Search for the cell housing the specified text and yield its [x, y] center coordinate. 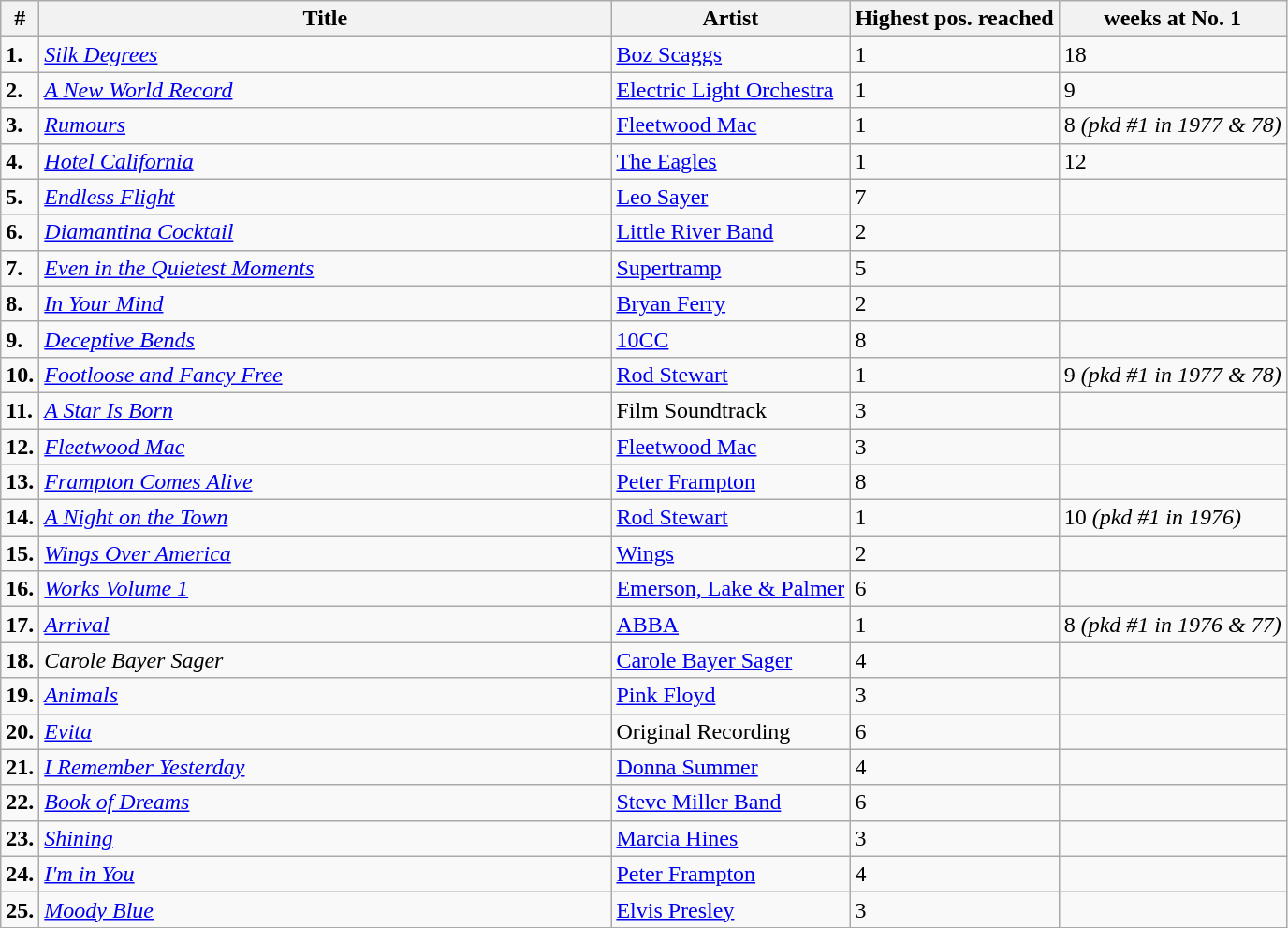
5. [21, 197]
9 (pkd #1 in 1977 & 78) [1172, 375]
5 [955, 268]
Moody Blue [326, 909]
Book of Dreams [326, 803]
Film Soundtrack [730, 410]
Bryan Ferry [730, 303]
14. [21, 518]
10. [21, 375]
8 (pkd #1 in 1977 & 78) [1172, 125]
11. [21, 410]
Endless Flight [326, 197]
10CC [730, 339]
In Your Mind [326, 303]
A Night on the Town [326, 518]
22. [21, 803]
Footloose and Fancy Free [326, 375]
10 (pkd #1 in 1976) [1172, 518]
Elvis Presley [730, 909]
Electric Light Orchestra [730, 90]
Steve Miller Band [730, 803]
I Remember Yesterday [326, 767]
Title [326, 19]
4. [21, 161]
Little River Band [730, 232]
Wings [730, 553]
Frampton Comes Alive [326, 482]
6. [21, 232]
weeks at No. 1 [1172, 19]
Artist [730, 19]
Wings Over America [326, 553]
Original Recording [730, 731]
Silk Degrees [326, 54]
Marcia Hines [730, 838]
Hotel California [326, 161]
17. [21, 625]
3. [21, 125]
19. [21, 696]
1. [21, 54]
13. [21, 482]
Deceptive Bends [326, 339]
Even in the Quietest Moments [326, 268]
15. [21, 553]
Rumours [326, 125]
9. [21, 339]
The Eagles [730, 161]
8 (pkd #1 in 1976 & 77) [1172, 625]
Arrival [326, 625]
Leo Sayer [730, 197]
2. [21, 90]
# [21, 19]
Works Volume 1 [326, 589]
Emerson, Lake & Palmer [730, 589]
A Star Is Born [326, 410]
ABBA [730, 625]
Donna Summer [730, 767]
Evita [326, 731]
Boz Scaggs [730, 54]
A New World Record [326, 90]
7 [955, 197]
16. [21, 589]
8. [21, 303]
7. [21, 268]
21. [21, 767]
Pink Floyd [730, 696]
Animals [326, 696]
Supertramp [730, 268]
Diamantina Cocktail [326, 232]
18 [1172, 54]
23. [21, 838]
9 [1172, 90]
12 [1172, 161]
24. [21, 874]
Shining [326, 838]
18. [21, 660]
20. [21, 731]
I'm in You [326, 874]
Highest pos. reached [955, 19]
25. [21, 909]
12. [21, 447]
